Determine the (X, Y) coordinate at the center of the cell enclosing the given text.  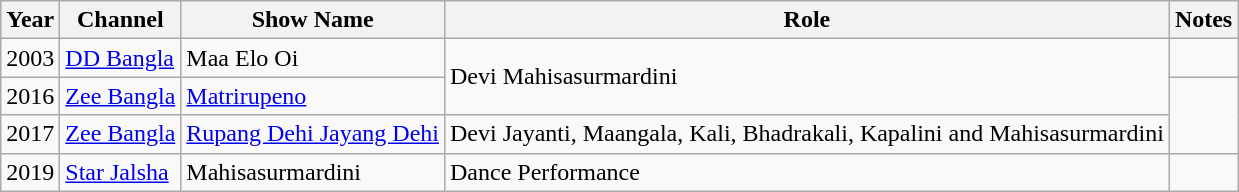
Devi Mahisasurmardini (806, 77)
Channel (120, 20)
Rupang Dehi Jayang Dehi (313, 134)
Notes (1203, 20)
2017 (30, 134)
Role (806, 20)
Show Name (313, 20)
Dance Performance (806, 172)
Devi Jayanti, Maangala, Kali, Bhadrakali, Kapalini and Mahisasurmardini (806, 134)
2016 (30, 96)
DD Bangla (120, 58)
Mahisasurmardini (313, 172)
2019 (30, 172)
2003 (30, 58)
Year (30, 20)
Star Jalsha (120, 172)
Matrirupeno (313, 96)
Maa Elo Oi (313, 58)
